From the cell containing the given text, extract its center point as [x, y] coordinate. 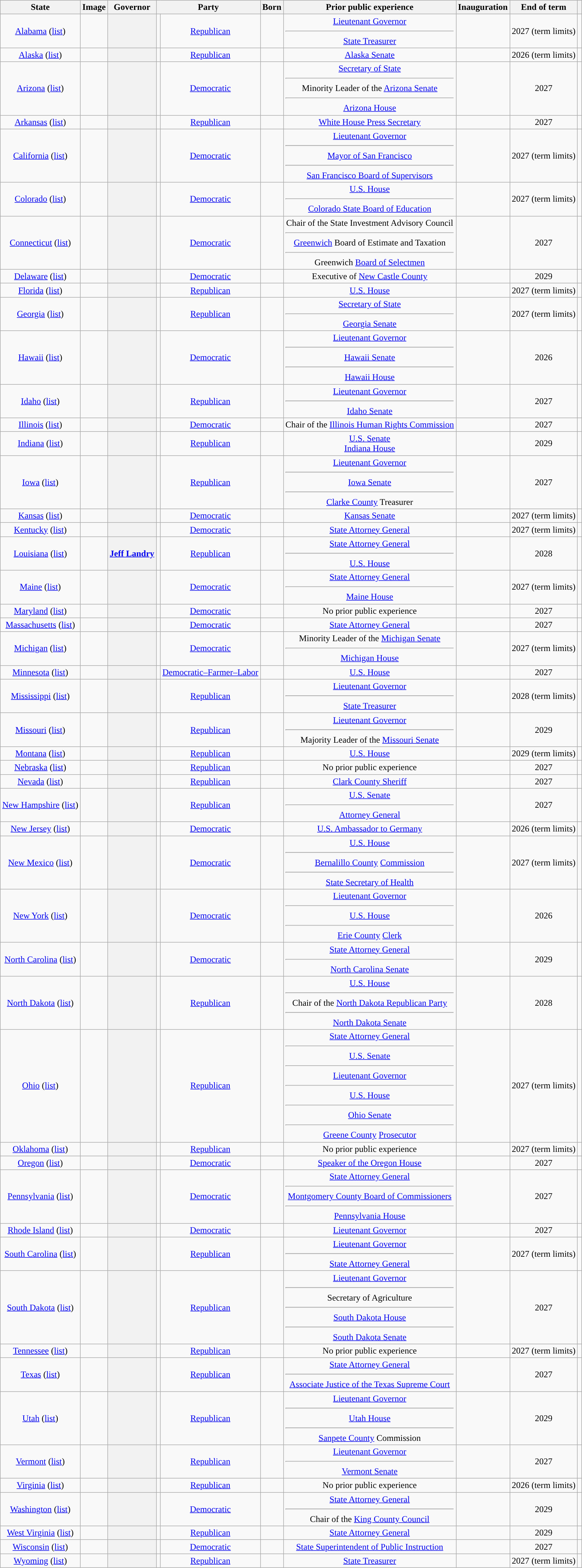
Clark County Sheriff [370, 781]
State Superintendent of Public Instruction [370, 1547]
New Jersey (list) [40, 829]
Tennessee (list) [40, 1351]
2029 (term limits) [544, 753]
Arkansas (list) [40, 122]
State Attorney GeneralU.S. House [370, 553]
State Attorney GeneralChair of the King County Council [370, 1509]
Chair of the State Investment Advisory CouncilGreenwich Board of Estimate and TaxationGreenwich Board of Selectmen [370, 243]
Arizona (list) [40, 88]
Connecticut (list) [40, 243]
North Dakota (list) [40, 1003]
Maryland (list) [40, 611]
End of term [544, 7]
State Attorney GeneralMontgomery County Board of CommissionersPennsylvania House [370, 1196]
Chair of the Illinois Human Rights Commission [370, 425]
Virginia (list) [40, 1485]
Image [94, 7]
Jeff Landry [132, 553]
Lieutenant GovernorIdaho Senate [370, 401]
Montana (list) [40, 753]
Secretary of StateMinority Leader of the Arizona SenateArizona House [370, 88]
Colorado (list) [40, 199]
New York (list) [40, 916]
Lieutenant GovernorVermont Senate [370, 1462]
Democratic–Farmer–Labor [210, 672]
U.S. HouseBernalillo County CommissionState Secretary of Health [370, 863]
Illinois (list) [40, 425]
Oregon (list) [40, 1163]
Massachusetts (list) [40, 625]
Lieutenant GovernorHawaii SenateHawaii House [370, 357]
Delaware (list) [40, 276]
State Attorney GeneralNorth Carolina Senate [370, 959]
U.S. HouseChair of the North Dakota Republican PartyNorth Dakota Senate [370, 1003]
Minnesota (list) [40, 672]
Alaska Senate [370, 55]
Party [208, 7]
South Carolina (list) [40, 1254]
State Attorney GeneralAssociate Justice of the Texas Supreme Court [370, 1374]
South Dakota (list) [40, 1307]
Lieutenant Governor [370, 1230]
White House Press Secretary [370, 122]
Ohio (list) [40, 1086]
U.S. HouseColorado State Board of Education [370, 199]
Vermont (list) [40, 1462]
Kansas (list) [40, 516]
Oklahoma (list) [40, 1149]
U.S. Ambassador to Germany [370, 829]
Florida (list) [40, 290]
Maine (list) [40, 587]
Texas (list) [40, 1374]
Nebraska (list) [40, 767]
Prior public experience [370, 7]
State Attorney GeneralMaine House [370, 587]
Born [272, 7]
Washington (list) [40, 1509]
Lieutenant GovernorU.S. HouseErie County Clerk [370, 916]
Utah (list) [40, 1418]
Alaska (list) [40, 55]
California (list) [40, 156]
Missouri (list) [40, 730]
Inauguration [483, 7]
Lieutenant GovernorUtah HouseSanpete County Commission [370, 1418]
Georgia (list) [40, 314]
2028 (term limits) [544, 696]
State [40, 7]
Nevada (list) [40, 781]
Lieutenant GovernorSecretary of AgricultureSouth Dakota HouseSouth Dakota Senate [370, 1307]
New Mexico (list) [40, 863]
Executive of New Castle County [370, 276]
Speaker of the Oregon House [370, 1163]
West Virginia (list) [40, 1533]
Secretary of StateGeorgia Senate [370, 314]
Kentucky (list) [40, 530]
State Treasurer [370, 1561]
Michigan (list) [40, 648]
Idaho (list) [40, 401]
Wisconsin (list) [40, 1547]
Kansas Senate [370, 516]
Wyoming (list) [40, 1561]
Lieutenant GovernorMajority Leader of the Missouri Senate [370, 730]
Rhode Island (list) [40, 1230]
U.S. SenateAttorney General [370, 805]
Mississippi (list) [40, 696]
Iowa (list) [40, 482]
North Carolina (list) [40, 959]
State Attorney GeneralU.S. SenateLieutenant GovernorU.S. HouseOhio SenateGreene County Prosecutor [370, 1086]
New Hampshire (list) [40, 805]
Minority Leader of the Michigan SenateMichigan House [370, 648]
Lieutenant GovernorMayor of San FranciscoSan Francisco Board of Supervisors [370, 156]
Hawaii (list) [40, 357]
U.S. SenateIndiana House [370, 444]
Louisiana (list) [40, 553]
Indiana (list) [40, 444]
Alabama (list) [40, 31]
Governor [132, 7]
Lieutenant GovernorIowa SenateClarke County Treasurer [370, 482]
Lieutenant GovernorState Attorney General [370, 1254]
Pennsylvania (list) [40, 1196]
